Capture the cell that displays the provided text and extract its (X, Y) central coordinate. 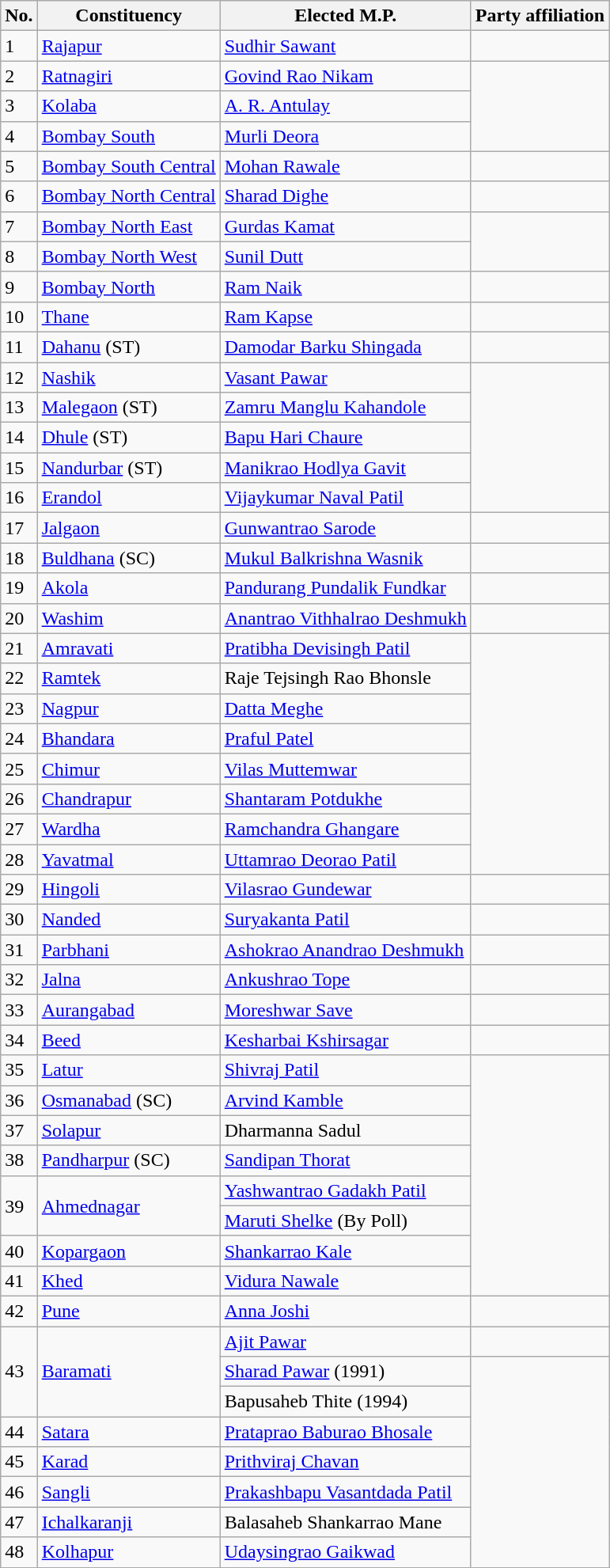
36 (19, 1100)
A. R. Antulay (345, 106)
Sudhir Sawant (345, 46)
Gurdas Kamat (345, 226)
11 (19, 347)
Ichalkaranji (128, 1522)
Ashokrao Anandrao Deshmukh (345, 950)
Ankushrao Tope (345, 980)
Pratibha Devisingh Patil (345, 648)
Rajapur (128, 46)
Zamru Manglu Kahandole (345, 408)
Malegaon (ST) (128, 408)
Govind Rao Nikam (345, 76)
47 (19, 1522)
Sangli (128, 1492)
Kesharbai Kshirsagar (345, 1040)
6 (19, 196)
Damodar Barku Shingada (345, 347)
Bombay North East (128, 226)
Jalna (128, 980)
Bhandara (128, 738)
Shankarrao Kale (345, 1251)
Ratnagiri (128, 76)
9 (19, 287)
Murli Deora (345, 136)
33 (19, 1010)
Beed (128, 1040)
Elected M.P. (345, 16)
Sharad Dighe (345, 196)
No. (19, 16)
Latur (128, 1070)
Udaysingrao Gaikwad (345, 1552)
Dharmanna Sadul (345, 1130)
Bombay North West (128, 256)
20 (19, 618)
Bombay North Central (128, 196)
16 (19, 498)
39 (19, 1205)
7 (19, 226)
Nanded (128, 920)
Karad (128, 1462)
Ram Kapse (345, 317)
14 (19, 438)
37 (19, 1130)
42 (19, 1311)
Party affiliation (540, 16)
Dhule (ST) (128, 438)
Praful Patel (345, 738)
Arvind Kamble (345, 1100)
Prakashbapu Vasantdada Patil (345, 1492)
17 (19, 528)
Dahanu (ST) (128, 347)
Vijaykumar Naval Patil (345, 498)
Chandrapur (128, 799)
Vidura Nawale (345, 1281)
Vilas Muttemwar (345, 769)
48 (19, 1552)
Anna Joshi (345, 1311)
Datta Meghe (345, 708)
Sunil Dutt (345, 256)
21 (19, 648)
35 (19, 1070)
Jalgaon (128, 528)
25 (19, 769)
12 (19, 378)
41 (19, 1281)
Solapur (128, 1130)
Bombay South Central (128, 166)
45 (19, 1462)
40 (19, 1251)
Satara (128, 1432)
Prithviraj Chavan (345, 1462)
46 (19, 1492)
Moreshwar Save (345, 1010)
Constituency (128, 16)
Buldhana (SC) (128, 558)
Balasaheb Shankarrao Mane (345, 1522)
15 (19, 468)
Hingoli (128, 890)
Sandipan Thorat (345, 1160)
Pandharpur (SC) (128, 1160)
Manikrao Hodlya Gavit (345, 468)
4 (19, 136)
Washim (128, 618)
Thane (128, 317)
3 (19, 106)
Nandurbar (ST) (128, 468)
Pandurang Pundalik Fundkar (345, 588)
Khed (128, 1281)
Ahmednagar (128, 1205)
Vilasrao Gundewar (345, 890)
Bapu Hari Chaure (345, 438)
31 (19, 950)
1 (19, 46)
Ram Naik (345, 287)
Anantrao Vithhalrao Deshmukh (345, 618)
Bombay South (128, 136)
Ramtek (128, 678)
27 (19, 829)
Chimur (128, 769)
5 (19, 166)
24 (19, 738)
Mukul Balkrishna Wasnik (345, 558)
8 (19, 256)
Vasant Pawar (345, 378)
Ramchandra Ghangare (345, 829)
32 (19, 980)
26 (19, 799)
34 (19, 1040)
44 (19, 1432)
Yashwantrao Gadakh Patil (345, 1190)
Prataprao Baburao Bhosale (345, 1432)
Gunwantrao Sarode (345, 528)
38 (19, 1160)
Kolaba (128, 106)
10 (19, 317)
Ajit Pawar (345, 1342)
Wardha (128, 829)
28 (19, 859)
29 (19, 890)
Baramati (128, 1372)
43 (19, 1372)
Bombay North (128, 287)
Pune (128, 1311)
Nagpur (128, 708)
Erandol (128, 498)
Raje Tejsingh Rao Bhonsle (345, 678)
Aurangabad (128, 1010)
2 (19, 76)
Kolhapur (128, 1552)
Kopargaon (128, 1251)
Uttamrao Deorao Patil (345, 859)
Osmanabad (SC) (128, 1100)
Shantaram Potdukhe (345, 799)
13 (19, 408)
Maruti Shelke (By Poll) (345, 1221)
Nashik (128, 378)
23 (19, 708)
30 (19, 920)
Amravati (128, 648)
22 (19, 678)
Bapusaheb Thite (1994) (345, 1402)
Mohan Rawale (345, 166)
Suryakanta Patil (345, 920)
Shivraj Patil (345, 1070)
Yavatmal (128, 859)
Akola (128, 588)
19 (19, 588)
Parbhani (128, 950)
18 (19, 558)
Sharad Pawar (1991) (345, 1372)
